Return [X, Y] of the center of cell containing provided text 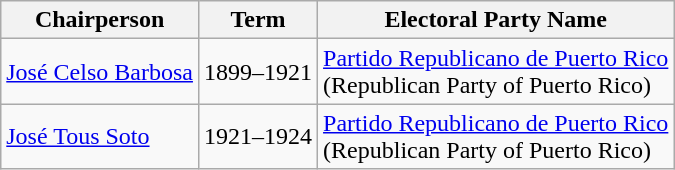
1899–1921 [258, 72]
1921–1924 [258, 136]
Electoral Party Name [496, 20]
José Tous Soto [100, 136]
José Celso Barbosa [100, 72]
Chairperson [100, 20]
Term [258, 20]
